Detect which cell encompasses the target text, then output its (x, y) center coordinate. 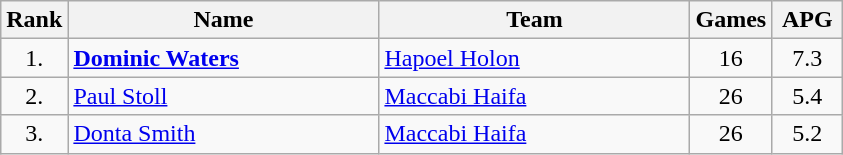
Hapoel Holon (534, 58)
Team (534, 20)
Rank (34, 20)
APG (808, 20)
16 (731, 58)
1. (34, 58)
Games (731, 20)
7.3 (808, 58)
Name (224, 20)
Paul Stoll (224, 96)
5.2 (808, 134)
3. (34, 134)
2. (34, 96)
5.4 (808, 96)
Donta Smith (224, 134)
Dominic Waters (224, 58)
